Locate the cell with the specified text and output its (x, y) center coordinate. 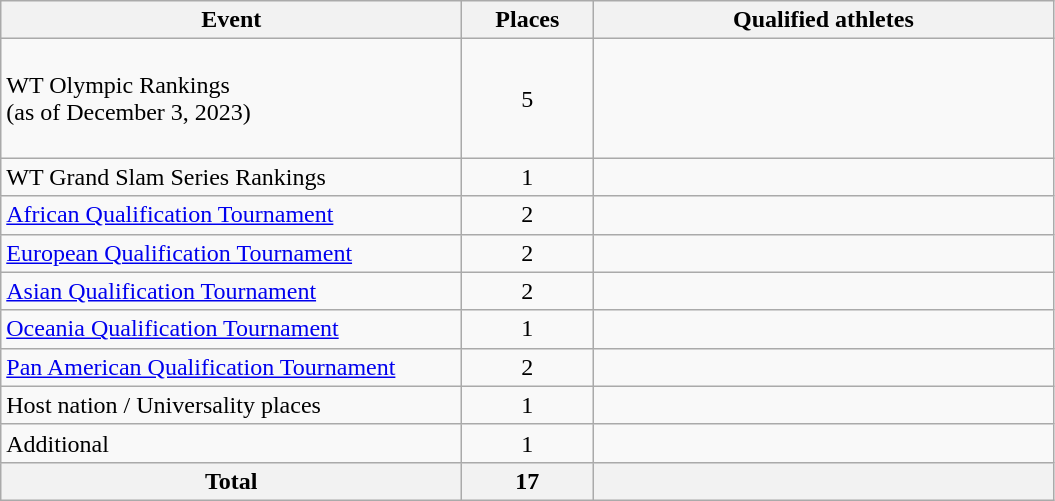
European Qualification Tournament (232, 253)
WT Grand Slam Series Rankings (232, 177)
Asian Qualification Tournament (232, 291)
Qualified athletes (824, 20)
WT Olympic Rankings(as of December 3, 2023) (232, 98)
Additional (232, 443)
Pan American Qualification Tournament (232, 367)
5 (528, 98)
Event (232, 20)
Host nation / Universality places (232, 405)
Oceania Qualification Tournament (232, 329)
African Qualification Tournament (232, 215)
Total (232, 481)
Places (528, 20)
17 (528, 481)
